Search for the cell housing the specified text and yield its [X, Y] center coordinate. 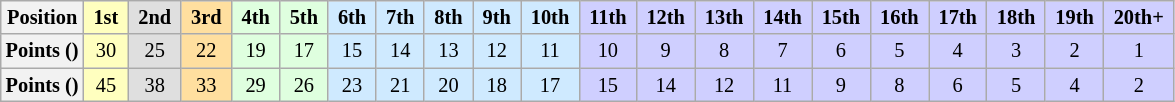
22 [206, 51]
26 [304, 85]
10th [550, 17]
6th [352, 17]
38 [154, 85]
18th [1016, 17]
20 [448, 85]
7 [782, 51]
14th [782, 17]
19th [1074, 17]
33 [206, 85]
1st [106, 17]
16th [899, 17]
25 [154, 51]
3rd [206, 17]
3 [1016, 51]
13th [724, 17]
45 [106, 85]
2nd [154, 17]
19 [256, 51]
9th [497, 17]
11th [608, 17]
17th [957, 17]
5th [304, 17]
30 [106, 51]
13 [448, 51]
21 [400, 85]
12th [665, 17]
29 [256, 85]
Position [42, 17]
18 [497, 85]
7th [400, 17]
20th+ [1139, 17]
15th [841, 17]
10 [608, 51]
23 [352, 85]
8th [448, 17]
1 [1139, 51]
4th [256, 17]
